Return the (X, Y) coordinate for the center point of the cell that contains the specified text.  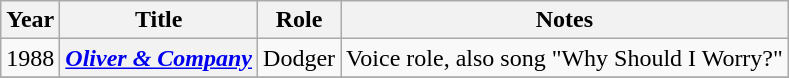
Year (30, 20)
1988 (30, 58)
Role (300, 20)
Dodger (300, 58)
Notes (565, 20)
Title (159, 20)
Voice role, also song "Why Should I Worry?" (565, 58)
Oliver & Company (159, 58)
